Return the (x, y) coordinate for the center point of the cell that contains the specified text.  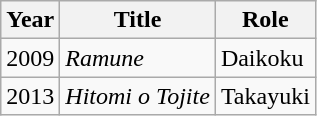
Daikoku (265, 58)
Takayuki (265, 96)
Role (265, 20)
2009 (30, 58)
Title (138, 20)
Hitomi o Tojite (138, 96)
Ramune (138, 58)
2013 (30, 96)
Year (30, 20)
